Detect which cell encompasses the target text, then output its (x, y) center coordinate. 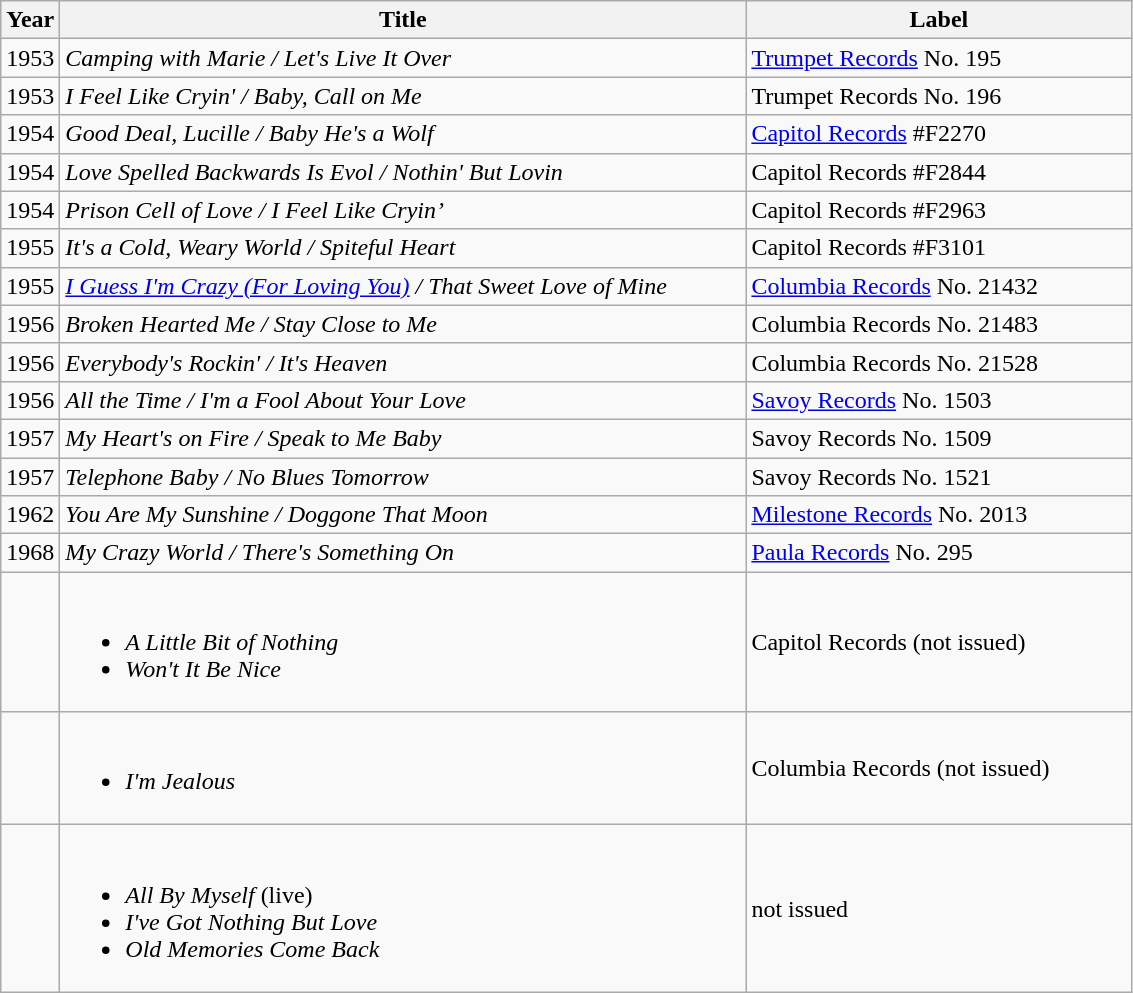
You Are My Sunshine / Doggone That Moon (403, 515)
Columbia Records (not issued) (939, 768)
Title (403, 20)
Telephone Baby / No Blues Tomorrow (403, 477)
Capitol Records (not issued) (939, 642)
Camping with Marie / Let's Live It Over (403, 58)
Savoy Records No. 1509 (939, 438)
Milestone Records No. 2013 (939, 515)
Capitol Records #F2270 (939, 134)
I'm Jealous (403, 768)
Columbia Records No. 21432 (939, 286)
Trumpet Records No. 196 (939, 96)
Columbia Records No. 21528 (939, 362)
Good Deal, Lucille / Baby He's a Wolf (403, 134)
Columbia Records No. 21483 (939, 324)
It's a Cold, Weary World / Spiteful Heart (403, 248)
My Crazy World / There's Something On (403, 553)
Trumpet Records No. 195 (939, 58)
Capitol Records #F2844 (939, 172)
Paula Records No. 295 (939, 553)
Capitol Records #F2963 (939, 210)
Everybody's Rockin' / It's Heaven (403, 362)
Prison Cell of Love / I Feel Like Cryin’ (403, 210)
I Guess I'm Crazy (For Loving You) / That Sweet Love of Mine (403, 286)
Love Spelled Backwards Is Evol / Nothin' But Lovin (403, 172)
All the Time / I'm a Fool About Your Love (403, 400)
Label (939, 20)
1962 (30, 515)
I Feel Like Cryin' / Baby, Call on Me (403, 96)
Broken Hearted Me / Stay Close to Me (403, 324)
Savoy Records No. 1503 (939, 400)
All By Myself (live)I've Got Nothing But LoveOld Memories Come Back (403, 908)
Capitol Records #F3101 (939, 248)
not issued (939, 908)
1968 (30, 553)
Year (30, 20)
Savoy Records No. 1521 (939, 477)
My Heart's on Fire / Speak to Me Baby (403, 438)
A Little Bit of NothingWon't It Be Nice (403, 642)
